Scan for the cell matching the given text and deliver its (x, y) coordinate at center. 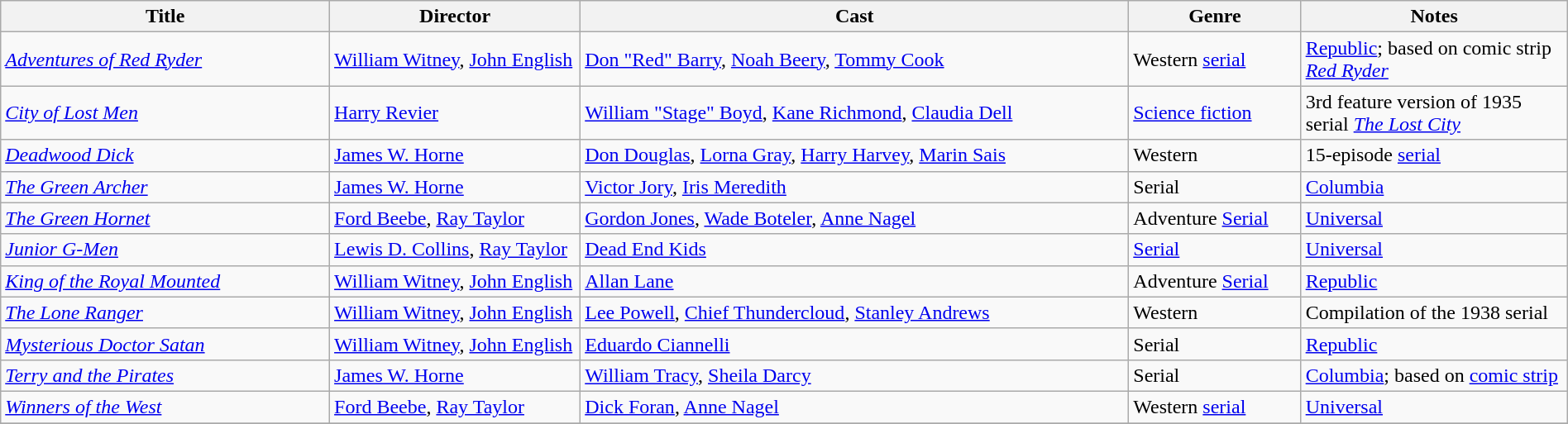
Deadwood Dick (165, 155)
Lee Powell, Chief Thundercloud, Stanley Andrews (855, 312)
Allan Lane (855, 281)
Adventures of Red Ryder (165, 60)
City of Lost Men (165, 112)
The Lone Ranger (165, 312)
William "Stage" Boyd, Kane Richmond, Claudia Dell (855, 112)
3rd feature version of 1935 serial The Lost City (1434, 112)
15-episode serial (1434, 155)
William Tracy, Sheila Darcy (855, 375)
Harry Revier (455, 112)
Terry and the Pirates (165, 375)
Victor Jory, Iris Meredith (855, 187)
King of the Royal Mounted (165, 281)
Winners of the West (165, 407)
Don "Red" Barry, Noah Beery, Tommy Cook (855, 60)
Columbia (1434, 187)
The Green Archer (165, 187)
Director (455, 17)
Dick Foran, Anne Nagel (855, 407)
Notes (1434, 17)
Compilation of the 1938 serial (1434, 312)
The Green Hornet (165, 218)
Don Douglas, Lorna Gray, Harry Harvey, Marin Sais (855, 155)
Cast (855, 17)
Gordon Jones, Wade Boteler, Anne Nagel (855, 218)
Genre (1215, 17)
Dead End Kids (855, 250)
Science fiction (1215, 112)
Junior G-Men (165, 250)
Eduardo Ciannelli (855, 344)
Republic; based on comic strip Red Ryder (1434, 60)
Lewis D. Collins, Ray Taylor (455, 250)
Title (165, 17)
Mysterious Doctor Satan (165, 344)
Columbia; based on comic strip (1434, 375)
